Provide the [X, Y] coordinate of the cell's center where the given text is located.  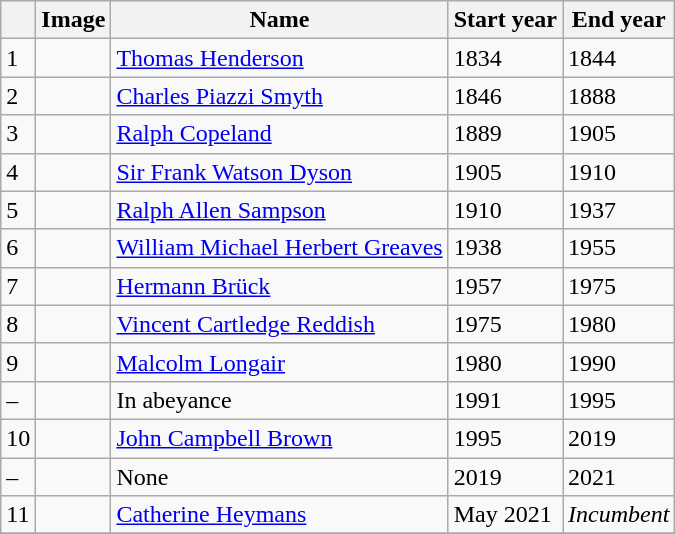
4 [18, 172]
10 [18, 438]
1957 [505, 286]
1888 [618, 96]
1955 [618, 248]
5 [18, 210]
1846 [505, 96]
William Michael Herbert Greaves [280, 248]
2021 [618, 477]
11 [18, 515]
Charles Piazzi Smyth [280, 96]
Image [74, 20]
1889 [505, 134]
2 [18, 96]
1937 [618, 210]
1834 [505, 58]
9 [18, 362]
Ralph Copeland [280, 134]
Thomas Henderson [280, 58]
Catherine Heymans [280, 515]
Name [280, 20]
1938 [505, 248]
1 [18, 58]
Vincent Cartledge Reddish [280, 324]
End year [618, 20]
1991 [505, 400]
1990 [618, 362]
May 2021 [505, 515]
Malcolm Longair [280, 362]
None [280, 477]
6 [18, 248]
1844 [618, 58]
In abeyance [280, 400]
8 [18, 324]
Ralph Allen Sampson [280, 210]
Hermann Brück [280, 286]
Start year [505, 20]
John Campbell Brown [280, 438]
Incumbent [618, 515]
Sir Frank Watson Dyson [280, 172]
7 [18, 286]
3 [18, 134]
